Search for the cell housing the specified text and yield its (x, y) center coordinate. 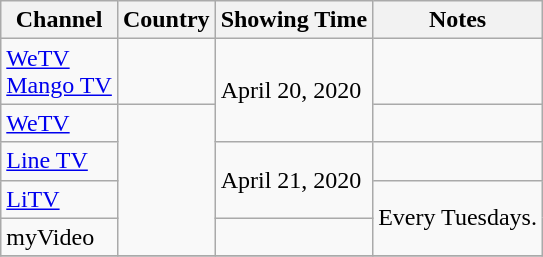
April 20, 2020 (294, 90)
Line TV (60, 161)
Country (166, 20)
April 21, 2020 (294, 180)
WeTV (60, 123)
LiTV (60, 199)
myVideo (60, 237)
Showing Time (294, 20)
Notes (458, 20)
Every Tuesdays. (458, 218)
WeTVMango TV (60, 72)
Channel (60, 20)
